Determine the [X, Y] coordinate at the center of the cell enclosing the given text.  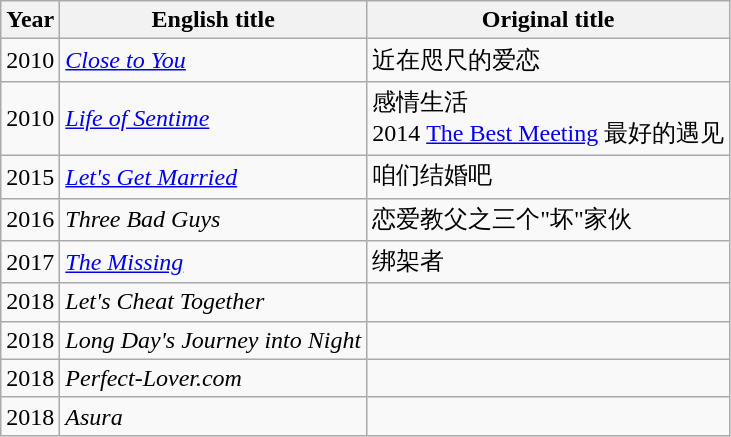
Perfect-Lover.com [214, 378]
Long Day's Journey into Night [214, 340]
绑架者 [548, 262]
2015 [30, 176]
恋爱教父之三个"坏"家伙 [548, 220]
近在咫尺的爱恋 [548, 60]
2017 [30, 262]
Life of Sentime [214, 118]
Three Bad Guys [214, 220]
English title [214, 20]
Asura [214, 416]
Let's Cheat Together [214, 302]
咱们结婚吧 [548, 176]
Original title [548, 20]
Close to You [214, 60]
感情生活2014 The Best Meeting 最好的遇见 [548, 118]
Let's Get Married [214, 176]
The Missing [214, 262]
2016 [30, 220]
Year [30, 20]
